Capture the cell that displays the provided text and extract its [x, y] central coordinate. 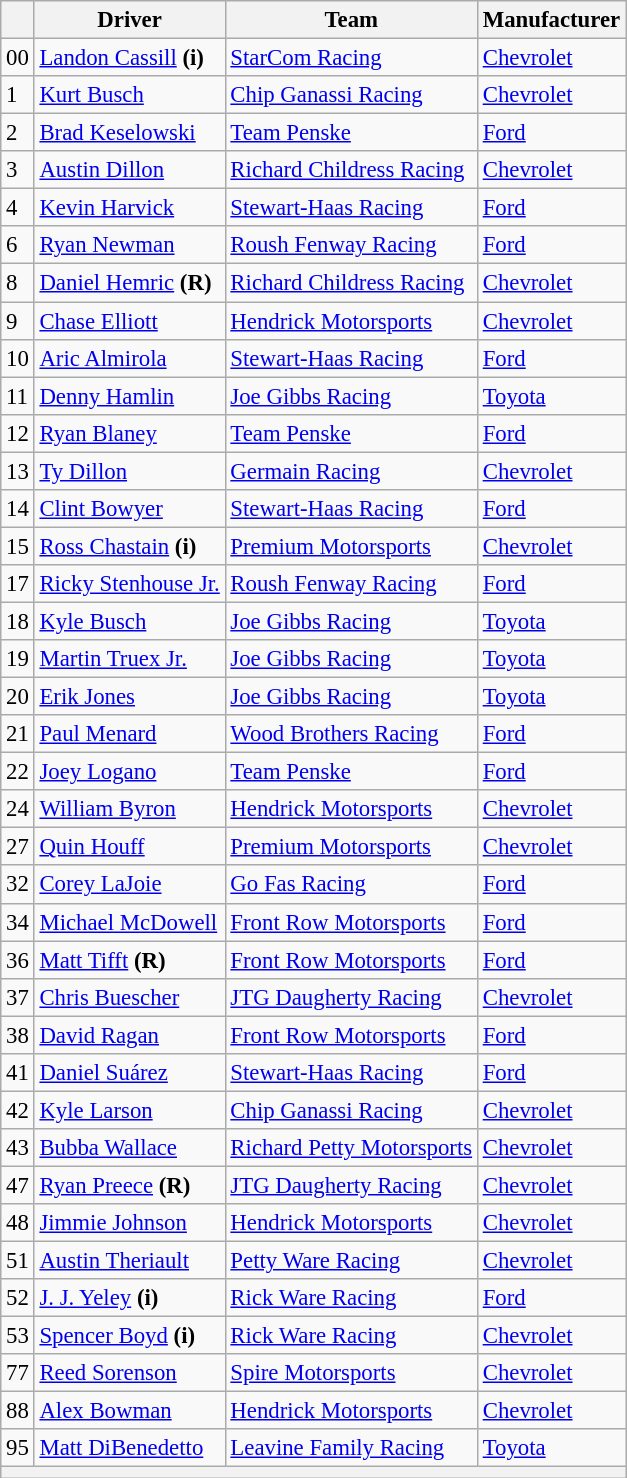
Reed Sorenson [130, 1373]
8 [18, 283]
48 [18, 1223]
14 [18, 509]
Austin Dillon [130, 170]
38 [18, 1035]
27 [18, 847]
Wood Brothers Racing [351, 734]
Matt DiBenedetto [130, 1449]
47 [18, 1185]
41 [18, 1073]
15 [18, 546]
Petty Ware Racing [351, 1261]
Daniel Hemric (R) [130, 283]
32 [18, 885]
Denny Hamlin [130, 396]
Jimmie Johnson [130, 1223]
21 [18, 734]
David Ragan [130, 1035]
11 [18, 396]
Matt Tifft (R) [130, 960]
Chase Elliott [130, 321]
Aric Almirola [130, 358]
95 [18, 1449]
13 [18, 471]
Germain Racing [351, 471]
Ryan Newman [130, 245]
12 [18, 433]
Martin Truex Jr. [130, 659]
4 [18, 208]
37 [18, 997]
Richard Petty Motorsports [351, 1148]
Ross Chastain (i) [130, 546]
Austin Theriault [130, 1261]
Kurt Busch [130, 95]
17 [18, 584]
Kyle Busch [130, 621]
Go Fas Racing [351, 885]
88 [18, 1411]
StarCom Racing [351, 58]
Alex Bowman [130, 1411]
Michael McDowell [130, 922]
Kevin Harvick [130, 208]
Ty Dillon [130, 471]
Ryan Preece (R) [130, 1185]
Corey LaJoie [130, 885]
Quin Houff [130, 847]
Ricky Stenhouse Jr. [130, 584]
20 [18, 697]
Spencer Boyd (i) [130, 1336]
Leavine Family Racing [351, 1449]
William Byron [130, 809]
53 [18, 1336]
34 [18, 922]
2 [18, 133]
51 [18, 1261]
Manufacturer [551, 20]
Erik Jones [130, 697]
Spire Motorsports [351, 1373]
3 [18, 170]
1 [18, 95]
77 [18, 1373]
Paul Menard [130, 734]
Brad Keselowski [130, 133]
9 [18, 321]
18 [18, 621]
43 [18, 1148]
36 [18, 960]
Joey Logano [130, 772]
22 [18, 772]
Kyle Larson [130, 1110]
J. J. Yeley (i) [130, 1298]
00 [18, 58]
Landon Cassill (i) [130, 58]
52 [18, 1298]
19 [18, 659]
42 [18, 1110]
Ryan Blaney [130, 433]
Clint Bowyer [130, 509]
10 [18, 358]
6 [18, 245]
Driver [130, 20]
24 [18, 809]
Team [351, 20]
Daniel Suárez [130, 1073]
Bubba Wallace [130, 1148]
Chris Buescher [130, 997]
